Detect which cell encompasses the target text, then output its [x, y] center coordinate. 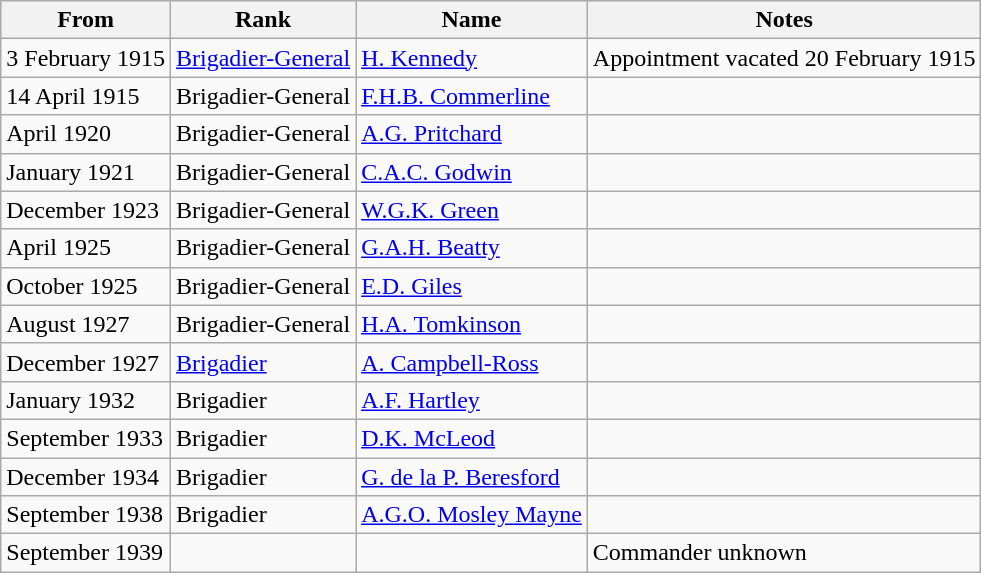
D.K. McLeod [472, 438]
January 1921 [86, 172]
December 1927 [86, 362]
C.A.C. Godwin [472, 172]
A.G. Pritchard [472, 134]
September 1933 [86, 438]
April 1920 [86, 134]
W.G.K. Green [472, 210]
F.H.B. Commerline [472, 96]
Appointment vacated 20 February 1915 [784, 58]
3 February 1915 [86, 58]
August 1927 [86, 324]
E.D. Giles [472, 286]
A.F. Hartley [472, 400]
From [86, 20]
December 1923 [86, 210]
December 1934 [86, 477]
G. de la P. Beresford [472, 477]
Rank [262, 20]
A. Campbell-Ross [472, 362]
January 1932 [86, 400]
A.G.O. Mosley Mayne [472, 515]
October 1925 [86, 286]
G.A.H. Beatty [472, 248]
September 1938 [86, 515]
Name [472, 20]
14 April 1915 [86, 96]
Notes [784, 20]
H. Kennedy [472, 58]
April 1925 [86, 248]
H.A. Tomkinson [472, 324]
Commander unknown [784, 553]
September 1939 [86, 553]
